Pinpoint the cell where the given text exists, returning its (x, y) midpoint coordinate. 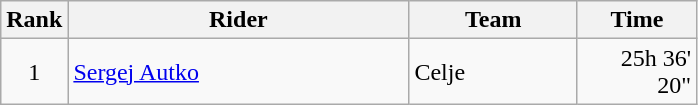
Sergej Autko (238, 72)
Rider (238, 20)
Celje (494, 72)
Rank (34, 20)
1 (34, 72)
Team (494, 20)
Time (636, 20)
25h 36' 20" (636, 72)
